Locate the cell with the specified text and output its [x, y] center coordinate. 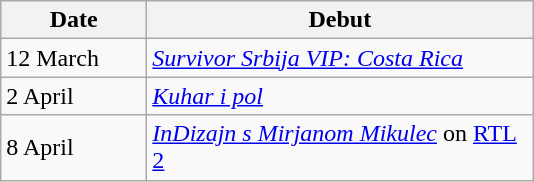
8 April [74, 148]
12 March [74, 58]
Survivor Srbija VIP: Costa Rica [340, 58]
InDizajn s Mirjanom Mikulec on RTL 2 [340, 148]
Date [74, 20]
2 April [74, 96]
Kuhar i pol [340, 96]
Debut [340, 20]
